Pinpoint the cell where the given text exists, returning its (x, y) midpoint coordinate. 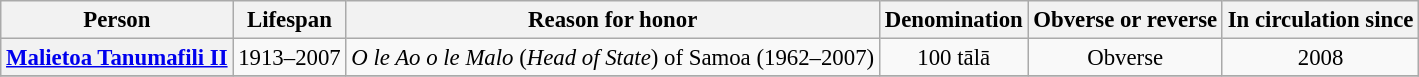
Denomination (954, 20)
Malietoa Tanumafili II (117, 58)
Lifespan (290, 20)
2008 (1320, 58)
O le Ao o le Malo (Head of State) of Samoa (1962–2007) (612, 58)
Obverse or reverse (1125, 20)
100 tālā (954, 58)
In circulation since (1320, 20)
Reason for honor (612, 20)
1913–2007 (290, 58)
Person (117, 20)
Obverse (1125, 58)
